Output the (X, Y) coordinate of the center of the cell containing the given text.  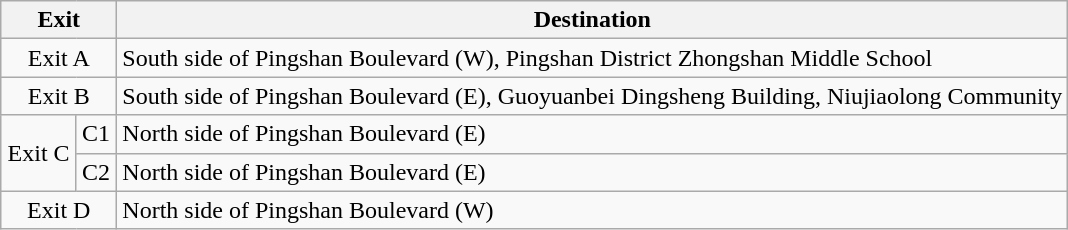
C1 (96, 134)
Exit C (39, 153)
South side of Pingshan Boulevard (E), Guoyuanbei Dingsheng Building, Niujiaolong Community (592, 96)
North side of Pingshan Boulevard (W) (592, 210)
Exit (59, 20)
Exit D (59, 210)
Exit A (59, 58)
South side of Pingshan Boulevard (W), Pingshan District Zhongshan Middle School (592, 58)
Exit B (59, 96)
C2 (96, 172)
Destination (592, 20)
